From the cell containing the given text, extract its center point as [X, Y] coordinate. 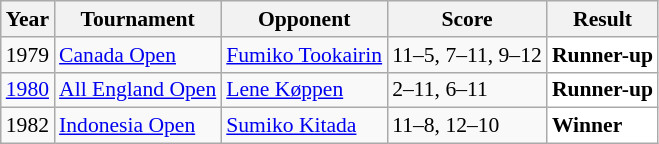
Lene Køppen [304, 90]
Fumiko Tookairin [304, 55]
11–5, 7–11, 9–12 [467, 55]
Score [467, 19]
Tournament [138, 19]
Opponent [304, 19]
Result [602, 19]
1982 [28, 126]
Winner [602, 126]
11–8, 12–10 [467, 126]
Indonesia Open [138, 126]
All England Open [138, 90]
1980 [28, 90]
2–11, 6–11 [467, 90]
Sumiko Kitada [304, 126]
Year [28, 19]
1979 [28, 55]
Canada Open [138, 55]
